Capture the cell that displays the provided text and extract its (X, Y) central coordinate. 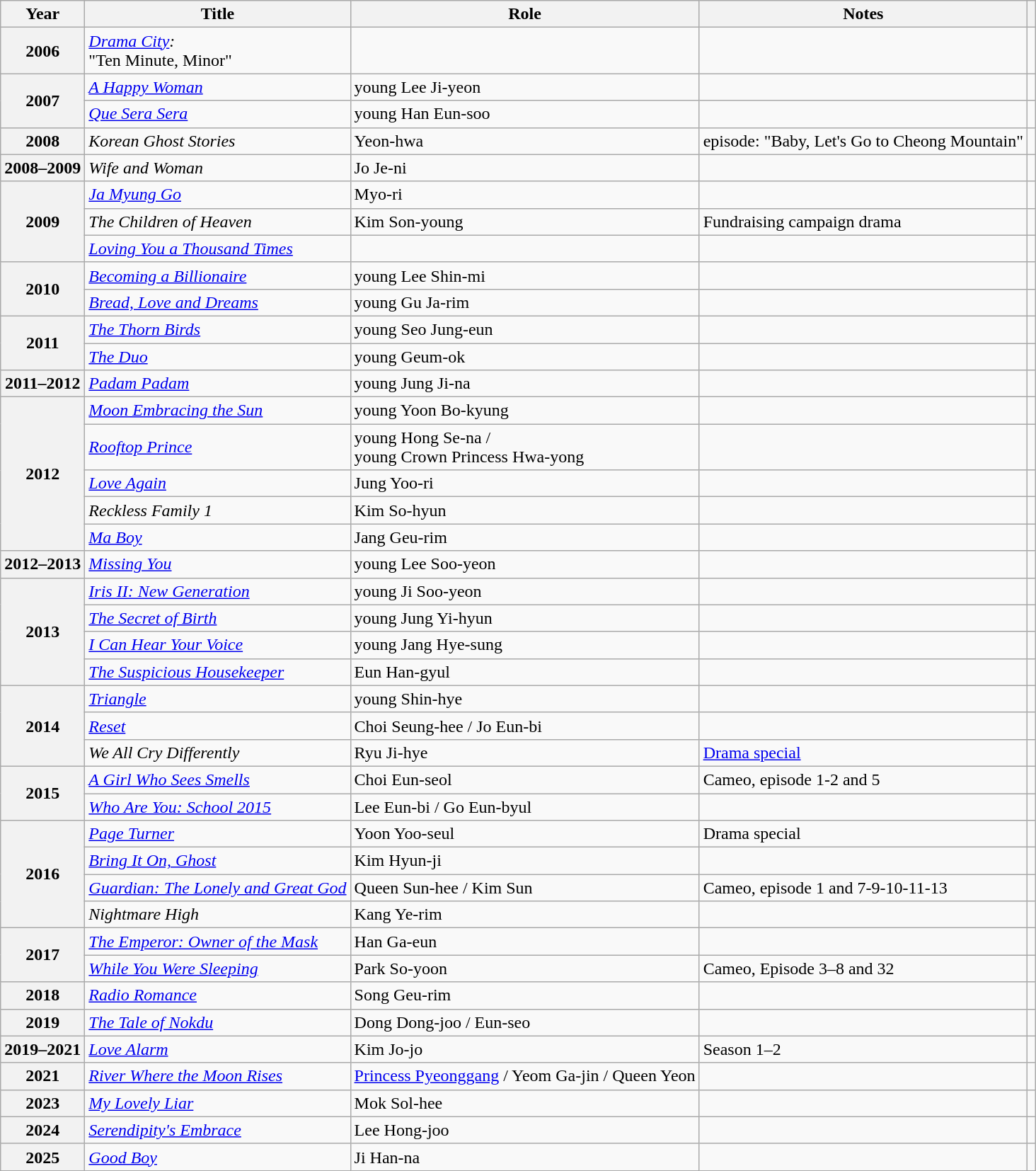
young Jung Yi-hyun (525, 618)
2008 (42, 141)
Choi Eun-seol (525, 779)
Kim Hyun-ji (525, 861)
young Han Eun-soo (525, 114)
Who Are You: School 2015 (218, 806)
Yeon-hwa (525, 141)
2013 (42, 632)
Good Boy (218, 1157)
young Ji Soo-yeon (525, 591)
Radio Romance (218, 995)
2019–2021 (42, 1049)
Cameo, episode 1 and 7-9-10-11-13 (863, 888)
2010 (42, 289)
Kim Son-young (525, 222)
Fundraising campaign drama (863, 222)
Cameo, Episode 3–8 and 32 (863, 969)
Season 1–2 (863, 1049)
Princess Pyeonggang / Yeom Ga-jin / Queen Yeon (525, 1076)
Han Ga-eun (525, 942)
Triangle (218, 699)
Queen Sun-hee / Kim Sun (525, 888)
Loving You a Thousand Times (218, 249)
Guardian: The Lonely and Great God (218, 888)
Jo Je-ni (525, 168)
young Shin-hye (525, 699)
2008–2009 (42, 168)
River Where the Moon Rises (218, 1076)
2011–2012 (42, 384)
Love Again (218, 484)
Love Alarm (218, 1049)
Choi Seung-hee / Jo Eun-bi (525, 726)
Dong Dong-joo / Eun-seo (525, 1022)
Drama City:"Ten Minute, Minor" (218, 51)
Que Sera Sera (218, 114)
Padam Padam (218, 384)
Moon Embracing the Sun (218, 411)
A Girl Who Sees Smells (218, 779)
2017 (42, 955)
Park So-yoon (525, 969)
young Jung Ji-na (525, 384)
My Lovely Liar (218, 1103)
young Gu Ja-rim (525, 302)
The Children of Heaven (218, 222)
2024 (42, 1130)
Reset (218, 726)
Myo-ri (525, 195)
2009 (42, 222)
Iris II: New Generation (218, 591)
Bread, Love and Dreams (218, 302)
2007 (42, 101)
The Secret of Birth (218, 618)
The Emperor: Owner of the Mask (218, 942)
young Lee Soo-yeon (525, 564)
2014 (42, 726)
While You Were Sleeping (218, 969)
young Jang Hye-sung (525, 645)
2023 (42, 1103)
Ji Han-na (525, 1157)
Kang Ye-rim (525, 915)
Kim Jo-jo (525, 1049)
Jung Yoo-ri (525, 484)
Lee Hong-joo (525, 1130)
2025 (42, 1157)
Cameo, episode 1-2 and 5 (863, 779)
young Hong Se-na / young Crown Princess Hwa-yong (525, 447)
2016 (42, 874)
young Geum-ok (525, 356)
Kim So-hyun (525, 510)
A Happy Woman (218, 87)
Korean Ghost Stories (218, 141)
Jang Geu-rim (525, 537)
Serendipity's Embrace (218, 1130)
Ja Myung Go (218, 195)
2018 (42, 995)
2021 (42, 1076)
Rooftop Prince (218, 447)
episode: "Baby, Let's Go to Cheong Mountain" (863, 141)
young Yoon Bo-kyung (525, 411)
Missing You (218, 564)
2006 (42, 51)
Song Geu-rim (525, 995)
The Tale of Nokdu (218, 1022)
Ryu Ji-hye (525, 753)
2011 (42, 343)
Becoming a Billionaire (218, 275)
Notes (863, 14)
Title (218, 14)
Year (42, 14)
Reckless Family 1 (218, 510)
Mok Sol-hee (525, 1103)
The Duo (218, 356)
Wife and Woman (218, 168)
Nightmare High (218, 915)
Role (525, 14)
young Lee Ji-yeon (525, 87)
2019 (42, 1022)
I Can Hear Your Voice (218, 645)
The Thorn Birds (218, 329)
Eun Han-gyul (525, 672)
Yoon Yoo-seul (525, 834)
2015 (42, 793)
Lee Eun-bi / Go Eun-byul (525, 806)
young Seo Jung-eun (525, 329)
2012 (42, 474)
Ma Boy (218, 537)
Bring It On, Ghost (218, 861)
2012–2013 (42, 564)
young Lee Shin-mi (525, 275)
The Suspicious Housekeeper (218, 672)
Page Turner (218, 834)
We All Cry Differently (218, 753)
